Determine the [X, Y] coordinate at the center of the cell enclosing the given text.  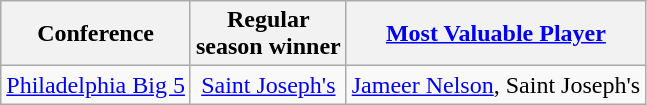
Saint Joseph's [268, 85]
Regular season winner [268, 34]
Philadelphia Big 5 [96, 85]
Jameer Nelson, Saint Joseph's [496, 85]
Most Valuable Player [496, 34]
Conference [96, 34]
